Pinpoint the cell where the given text exists, returning its [X, Y] midpoint coordinate. 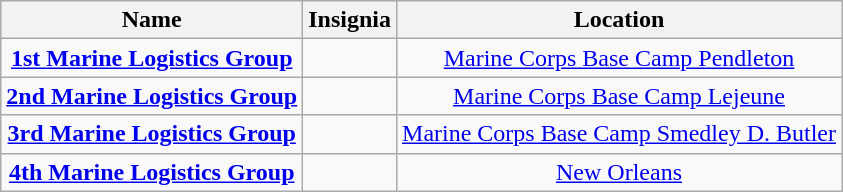
2nd Marine Logistics Group [152, 96]
3rd Marine Logistics Group [152, 134]
New Orleans [620, 172]
Marine Corps Base Camp Pendleton [620, 58]
Marine Corps Base Camp Lejeune [620, 96]
Name [152, 20]
4th Marine Logistics Group [152, 172]
Insignia [350, 20]
Location [620, 20]
1st Marine Logistics Group [152, 58]
Marine Corps Base Camp Smedley D. Butler [620, 134]
